Return [X, Y] of the center of cell containing provided text 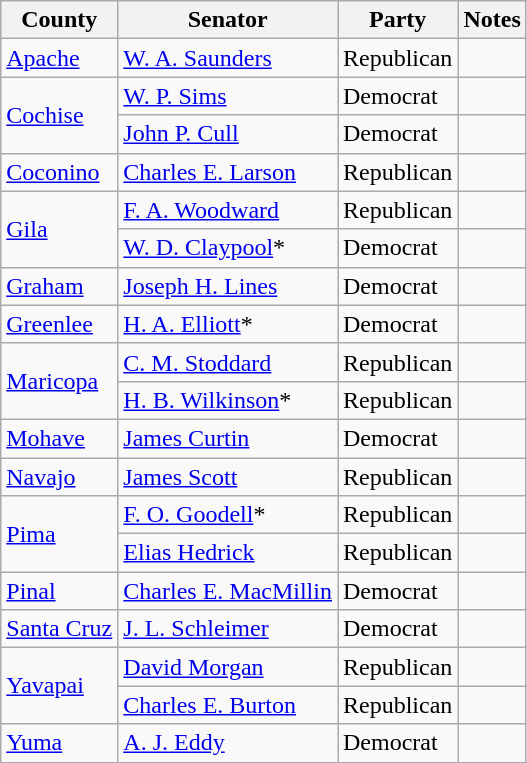
Joseph H. Lines [228, 286]
John P. Cull [228, 134]
H. B. Wilkinson* [228, 400]
Cochise [60, 115]
David Morgan [228, 667]
W. A. Saunders [228, 58]
Greenlee [60, 324]
Apache [60, 58]
H. A. Elliott* [228, 324]
F. A. Woodward [228, 210]
Pinal [60, 591]
Graham [60, 286]
Navajo [60, 477]
Senator [228, 20]
Santa Cruz [60, 629]
Charles E. Larson [228, 172]
Gila [60, 229]
Yavapai [60, 686]
F. O. Goodell* [228, 515]
J. L. Schleimer [228, 629]
Elias Hedrick [228, 553]
Mohave [60, 438]
Pima [60, 534]
James Scott [228, 477]
W. P. Sims [228, 96]
Coconino [60, 172]
Notes [492, 20]
Charles E. MacMillin [228, 591]
Charles E. Burton [228, 705]
C. M. Stoddard [228, 362]
W. D. Claypool* [228, 248]
Maricopa [60, 381]
James Curtin [228, 438]
Yuma [60, 743]
Party [398, 20]
County [60, 20]
A. J. Eddy [228, 743]
